Detect which cell encompasses the target text, then output its [X, Y] center coordinate. 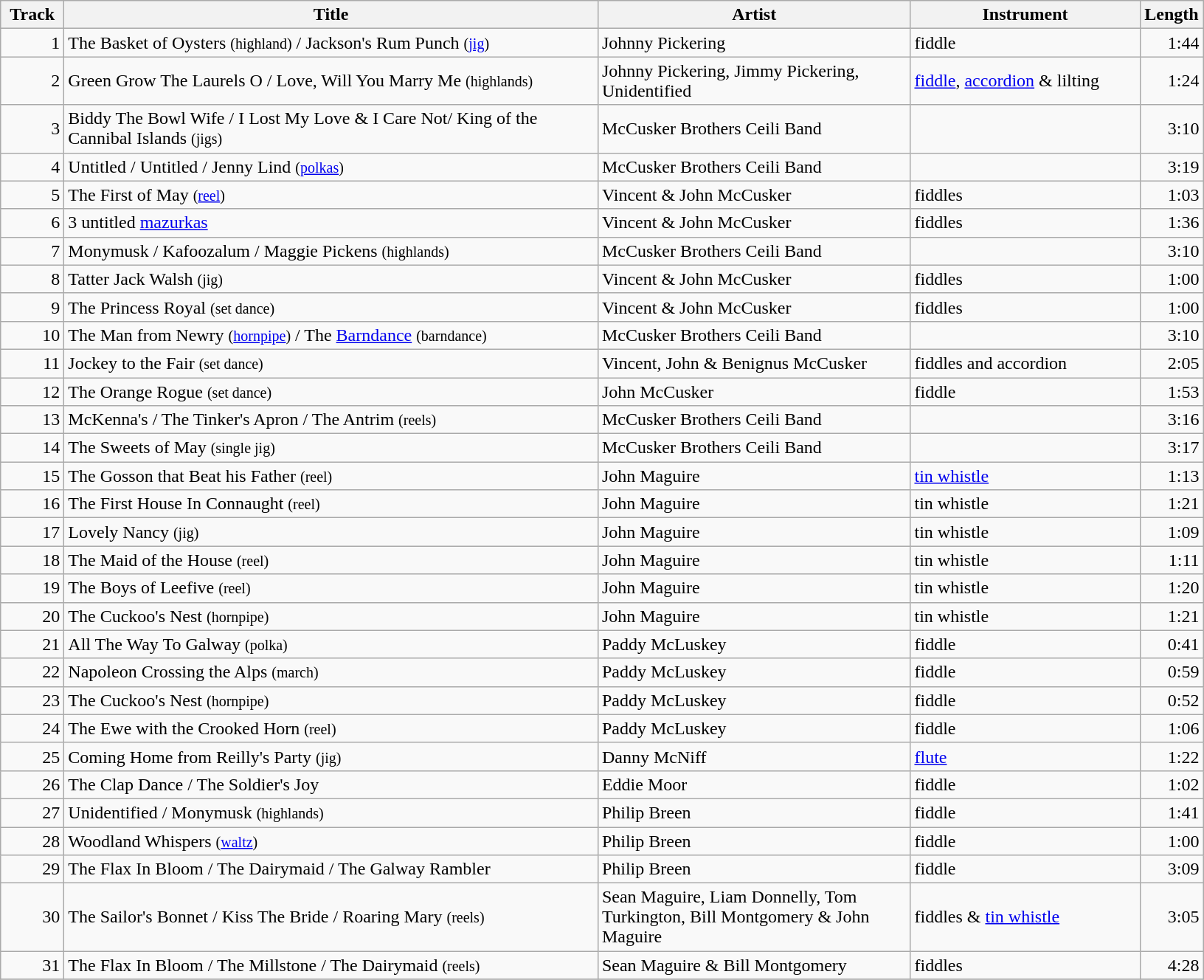
Sean Maguire, Liam Donnelly, Tom Turkington, Bill Montgomery & John Maguire [754, 917]
1:03 [1172, 195]
1:06 [1172, 728]
2 [32, 81]
22 [32, 672]
3 untitled mazurkas [331, 223]
The Sailor's Bonnet / Kiss The Bride / Roaring Mary (reels) [331, 917]
24 [32, 728]
20 [32, 616]
0:59 [1172, 672]
25 [32, 756]
3:19 [1172, 167]
4 [32, 167]
6 [32, 223]
Sean Maguire & Bill Montgomery [754, 965]
28 [32, 841]
9 [32, 307]
15 [32, 476]
1:36 [1172, 223]
3:17 [1172, 448]
Green Grow The Laurels O / Love, Will You Marry Me (highlands) [331, 81]
Untitled / Untitled / Jenny Lind (polkas) [331, 167]
7 [32, 251]
19 [32, 588]
The Gosson that Beat his Father (reel) [331, 476]
1:44 [1172, 43]
Johnny Pickering [754, 43]
Artist [754, 15]
The Sweets of May (single jig) [331, 448]
The First of May (reel) [331, 195]
The Boys of Leefive (reel) [331, 588]
The Man from Newry (hornpipe) / The Barndance (barndance) [331, 335]
The Ewe with the Crooked Horn (reel) [331, 728]
The Basket of Oysters (highland) / Jackson's Rum Punch (jig) [331, 43]
The Flax In Bloom / The Dairymaid / The Galway Rambler [331, 869]
16 [32, 504]
Tatter Jack Walsh (jig) [331, 279]
23 [32, 700]
The Flax In Bloom / The Millstone / The Dairymaid (reels) [331, 965]
5 [32, 195]
Length [1172, 15]
Woodland Whispers (waltz) [331, 841]
1:22 [1172, 756]
Biddy The Bowl Wife / I Lost My Love & I Care Not/ King of the Cannibal Islands (jigs) [331, 128]
John McCusker [754, 392]
The Princess Royal (set dance) [331, 307]
Napoleon Crossing the Alps (march) [331, 672]
1:09 [1172, 532]
1:20 [1172, 588]
30 [32, 917]
27 [32, 812]
3:16 [1172, 420]
Danny McNiff [754, 756]
14 [32, 448]
4:28 [1172, 965]
All The Way To Galway (polka) [331, 644]
0:41 [1172, 644]
31 [32, 965]
fiddles & tin whistle [1025, 917]
3:05 [1172, 917]
Coming Home from Reilly's Party (jig) [331, 756]
1:41 [1172, 812]
Lovely Nancy (jig) [331, 532]
McKenna's / The Tinker's Apron / The Antrim (reels) [331, 420]
The First House In Connaught (reel) [331, 504]
fiddles and accordion [1025, 363]
Instrument [1025, 15]
29 [32, 869]
The Orange Rogue (set dance) [331, 392]
26 [32, 784]
0:52 [1172, 700]
The Clap Dance / The Soldier's Joy [331, 784]
fiddle, accordion & lilting [1025, 81]
2:05 [1172, 363]
Track [32, 15]
1 [32, 43]
21 [32, 644]
Vincent, John & Benignus McCusker [754, 363]
1:11 [1172, 560]
18 [32, 560]
Monymusk / Kafoozalum / Maggie Pickens (highlands) [331, 251]
Johnny Pickering, Jimmy Pickering, Unidentified [754, 81]
Title [331, 15]
Jockey to the Fair (set dance) [331, 363]
8 [32, 279]
The Maid of the House (reel) [331, 560]
flute [1025, 756]
12 [32, 392]
13 [32, 420]
10 [32, 335]
3 [32, 128]
1:24 [1172, 81]
1:02 [1172, 784]
Unidentified / Monymusk (highlands) [331, 812]
1:53 [1172, 392]
1:13 [1172, 476]
3:09 [1172, 869]
Eddie Moor [754, 784]
17 [32, 532]
11 [32, 363]
